Extract the (x, y) coordinate from the center of the cell holding the provided text.  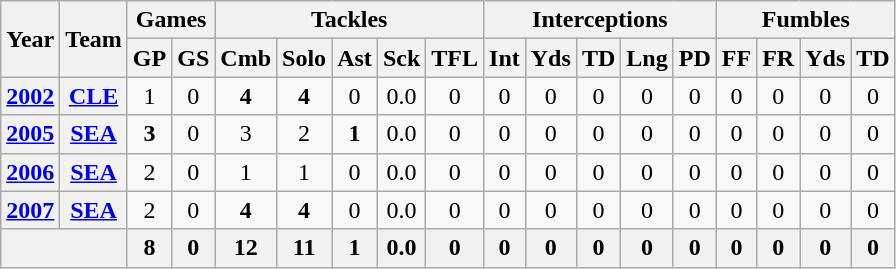
FF (736, 58)
TFL (455, 58)
Fumbles (806, 20)
CLE (94, 96)
Ast (355, 58)
Games (170, 20)
Cmb (246, 58)
Int (505, 58)
Team (94, 39)
Tackles (350, 20)
PD (694, 58)
GS (194, 58)
Year (30, 39)
Sck (401, 58)
8 (149, 248)
12 (246, 248)
Interceptions (600, 20)
2006 (30, 172)
2007 (30, 210)
2002 (30, 96)
2005 (30, 134)
Solo (304, 58)
GP (149, 58)
11 (304, 248)
FR (778, 58)
Lng (647, 58)
